Provide the [X, Y] coordinate of the cell's center where the given text is located.  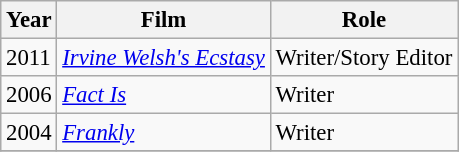
Film [164, 20]
Irvine Welsh's Ecstasy [164, 58]
Year [29, 20]
Frankly [164, 133]
Writer/Story Editor [364, 58]
Role [364, 20]
Fact Is [164, 95]
2006 [29, 95]
2004 [29, 133]
2011 [29, 58]
